From the cell containing the given text, extract its center point as (x, y) coordinate. 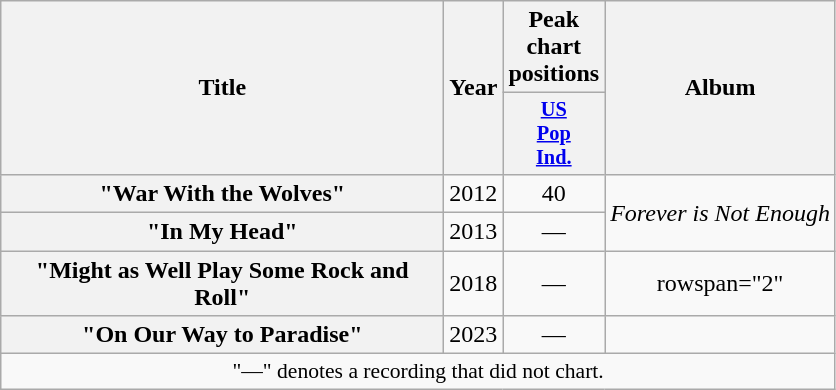
2013 (474, 232)
40 (554, 193)
2023 (474, 335)
Forever is Not Enough (720, 212)
"—" denotes a recording that did not chart. (418, 372)
2012 (474, 193)
"On Our Way to Paradise" (222, 335)
USPopInd. (554, 134)
"In My Head" (222, 232)
rowspan="2" (720, 284)
Year (474, 88)
2018 (474, 284)
"Might as Well Play Some Rock and Roll" (222, 284)
"War With the Wolves" (222, 193)
Album (720, 88)
Title (222, 88)
Peak chart positions (554, 47)
